From the cell containing the given text, extract its center point as (x, y) coordinate. 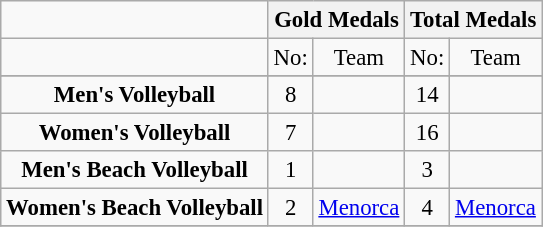
4 (428, 208)
Men's Volleyball (135, 95)
3 (428, 170)
1 (290, 170)
Men's Beach Volleyball (135, 170)
Total Medals (474, 20)
Women's Beach Volleyball (135, 208)
Women's Volleyball (135, 133)
2 (290, 208)
Gold Medals (336, 20)
14 (428, 95)
16 (428, 133)
7 (290, 133)
8 (290, 95)
